Identify which cell holds the provided text, then report its (X, Y) central coordinate. 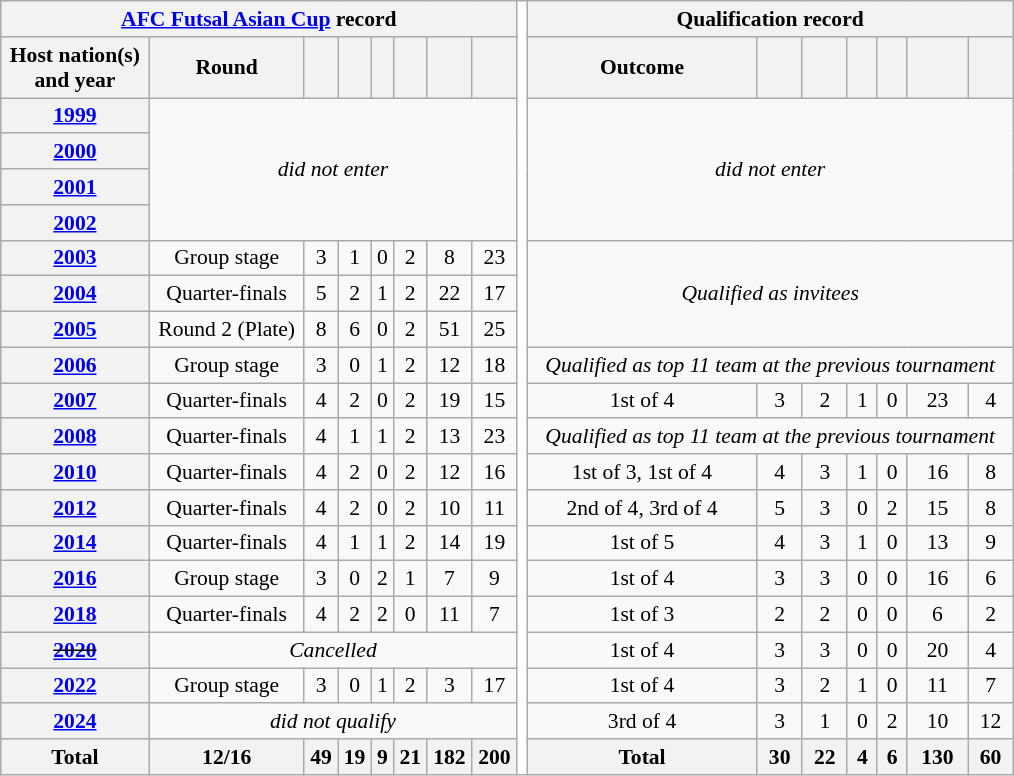
2003 (75, 258)
60 (990, 757)
Outcome (642, 68)
12/16 (226, 757)
1st of 5 (642, 543)
Qualification record (770, 19)
20 (938, 650)
18 (494, 365)
1st of 3, 1st of 4 (642, 472)
Round (226, 68)
1999 (75, 116)
did not qualify (333, 722)
2008 (75, 437)
200 (494, 757)
1st of 3 (642, 615)
Qualified as invitees (770, 294)
2000 (75, 152)
21 (410, 757)
25 (494, 330)
2012 (75, 508)
2018 (75, 615)
2022 (75, 686)
2016 (75, 579)
182 (450, 757)
2007 (75, 401)
14 (450, 543)
30 (780, 757)
2014 (75, 543)
Cancelled (333, 650)
130 (938, 757)
AFC Futsal Asian Cup record (259, 19)
2004 (75, 294)
49 (321, 757)
51 (450, 330)
2002 (75, 223)
2024 (75, 722)
2005 (75, 330)
2006 (75, 365)
2nd of 4, 3rd of 4 (642, 508)
Round 2 (Plate) (226, 330)
3rd of 4 (642, 722)
2020 (75, 650)
2001 (75, 187)
Host nation(s)and year (75, 68)
2010 (75, 472)
